Search for the cell housing the specified text and yield its [x, y] center coordinate. 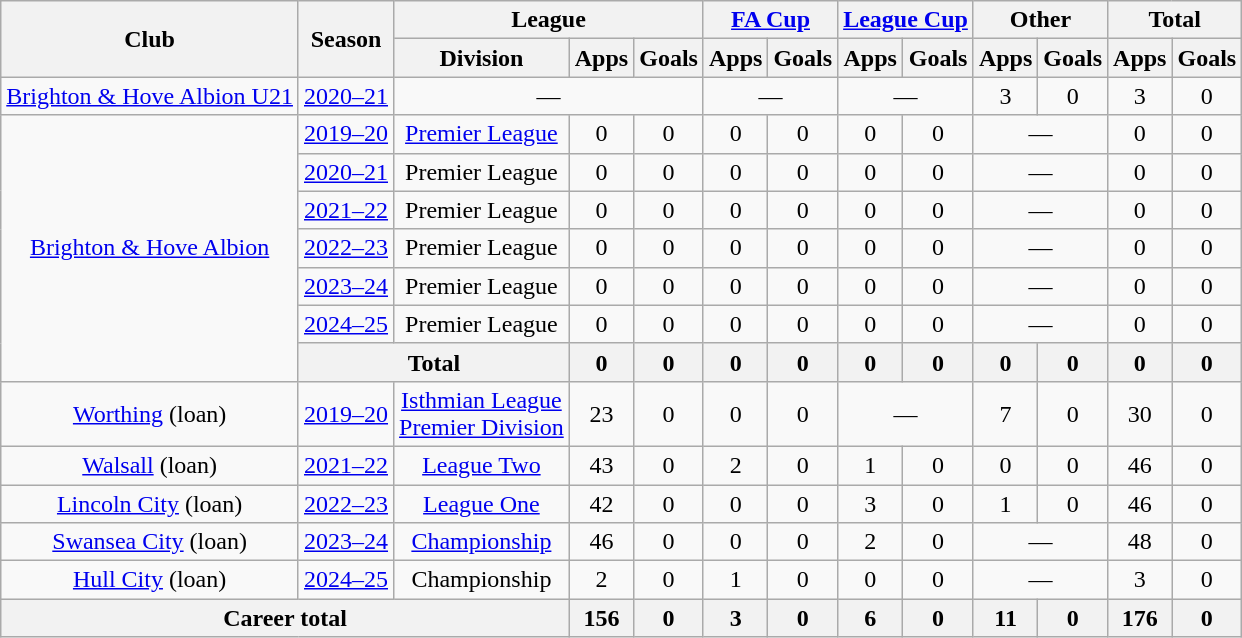
League Cup [906, 20]
League Two [482, 465]
Brighton & Hove Albion [150, 248]
43 [601, 465]
11 [1005, 618]
Division [482, 58]
23 [601, 414]
42 [601, 503]
Isthmian LeaguePremier Division [482, 414]
156 [601, 618]
Season [346, 39]
FA Cup [770, 20]
7 [1005, 414]
Lincoln City (loan) [150, 503]
Worthing (loan) [150, 414]
Club [150, 39]
Career total [285, 618]
Walsall (loan) [150, 465]
Other [1040, 20]
6 [870, 618]
176 [1140, 618]
Swansea City (loan) [150, 542]
48 [1140, 542]
Brighton & Hove Albion U21 [150, 96]
30 [1140, 414]
Hull City (loan) [150, 580]
League [549, 20]
League One [482, 503]
